Locate the cell with the specified text and output its (x, y) center coordinate. 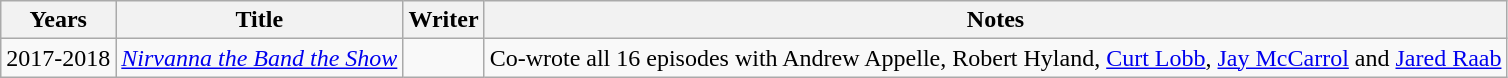
Nirvanna the Band the Show (260, 58)
Title (260, 20)
Co-wrote all 16 episodes with Andrew Appelle, Robert Hyland, Curt Lobb, Jay McCarrol and Jared Raab (996, 58)
2017-2018 (58, 58)
Notes (996, 20)
Years (58, 20)
Writer (444, 20)
